Pinpoint the cell where the given text exists, returning its (x, y) midpoint coordinate. 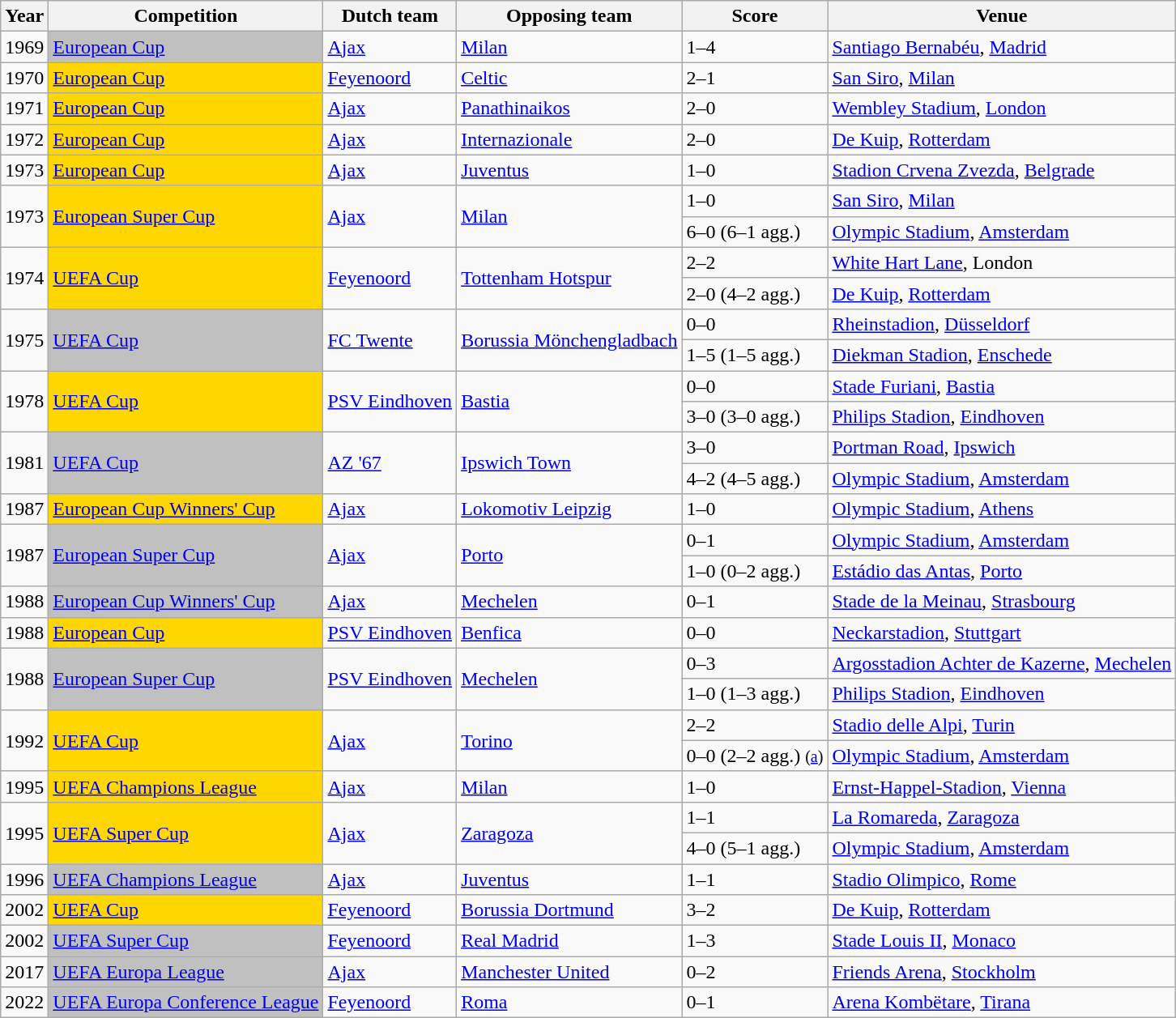
4–0 (5–1 agg.) (755, 848)
1978 (24, 402)
Estádio das Antas, Porto (1002, 571)
Year (24, 16)
Wembley Stadium, London (1002, 109)
Santiago Bernabéu, Madrid (1002, 47)
3–2 (755, 910)
3–0 (3–0 agg.) (755, 417)
1969 (24, 47)
Score (755, 16)
2022 (24, 1003)
Stade Louis II, Monaco (1002, 941)
Stade Furiani, Bastia (1002, 386)
Internazionale (569, 139)
Stade de la Meinau, Strasbourg (1002, 602)
Ipswich Town (569, 463)
1975 (24, 339)
Celtic (569, 78)
Portman Road, Ipswich (1002, 448)
1970 (24, 78)
Tottenham Hotspur (569, 278)
Torino (569, 740)
Arena Kombëtare, Tirana (1002, 1003)
Bastia (569, 402)
Benfica (569, 633)
4–2 (4–5 agg.) (755, 479)
Argosstadion Achter de Kazerne, Mechelen (1002, 663)
1992 (24, 740)
1972 (24, 139)
0–0 (2–2 agg.) (a) (755, 756)
Stadio delle Alpi, Turin (1002, 725)
1981 (24, 463)
Olympic Stadium, Athens (1002, 509)
UEFA Europa League (186, 972)
0–2 (755, 972)
1974 (24, 278)
Competition (186, 16)
Friends Arena, Stockholm (1002, 972)
1–5 (1–5 agg.) (755, 355)
6–0 (6–1 agg.) (755, 232)
1–0 (1–3 agg.) (755, 694)
Real Madrid (569, 941)
Lokomotiv Leipzig (569, 509)
Dutch team (390, 16)
White Hart Lane, London (1002, 262)
0–3 (755, 663)
1–0 (0–2 agg.) (755, 571)
1–3 (755, 941)
Opposing team (569, 16)
Porto (569, 556)
1971 (24, 109)
La Romareda, Zaragoza (1002, 817)
Venue (1002, 16)
Manchester United (569, 972)
1–4 (755, 47)
Stadion Crvena Zvezda, Belgrade (1002, 170)
Borussia Mönchengladbach (569, 339)
Roma (569, 1003)
Rheinstadion, Düsseldorf (1002, 324)
FC Twente (390, 339)
2017 (24, 972)
1996 (24, 879)
UEFA Europa Conference League (186, 1003)
2–1 (755, 78)
Neckarstadion, Stuttgart (1002, 633)
Panathinaikos (569, 109)
Borussia Dortmund (569, 910)
3–0 (755, 448)
Ernst-Happel-Stadion, Vienna (1002, 786)
AZ '67 (390, 463)
Zaragoza (569, 833)
Stadio Olimpico, Rome (1002, 879)
2–0 (4–2 agg.) (755, 293)
Diekman Stadion, Enschede (1002, 355)
